Detect which cell encompasses the target text, then output its (X, Y) center coordinate. 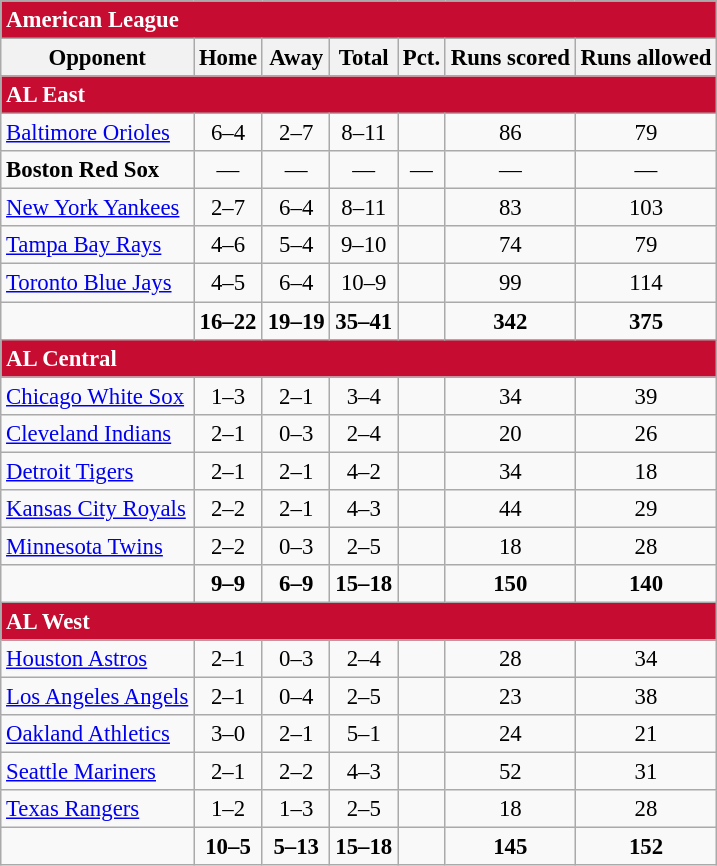
21 (646, 734)
52 (510, 772)
20 (510, 433)
29 (646, 509)
44 (510, 509)
5–13 (296, 847)
6–9 (296, 584)
Runs allowed (646, 58)
86 (510, 133)
342 (510, 321)
Oakland Athletics (98, 734)
5–1 (364, 734)
Opponent (98, 58)
1–2 (228, 809)
Baltimore Orioles (98, 133)
19–19 (296, 321)
AL Central (359, 358)
Houston Astros (98, 659)
Away (296, 58)
5–4 (296, 245)
152 (646, 847)
3–0 (228, 734)
New York Yankees (98, 208)
145 (510, 847)
Los Angeles Angels (98, 697)
150 (510, 584)
Toronto Blue Jays (98, 283)
103 (646, 208)
Cleveland Indians (98, 433)
10–9 (364, 283)
Home (228, 58)
99 (510, 283)
AL East (359, 95)
26 (646, 433)
16–22 (228, 321)
Tampa Bay Rays (98, 245)
Chicago White Sox (98, 396)
Seattle Mariners (98, 772)
4–6 (228, 245)
Boston Red Sox (98, 170)
375 (646, 321)
35–41 (364, 321)
74 (510, 245)
American League (359, 20)
39 (646, 396)
10–5 (228, 847)
114 (646, 283)
Texas Rangers (98, 809)
9–9 (228, 584)
Detroit Tigers (98, 471)
24 (510, 734)
Minnesota Twins (98, 546)
83 (510, 208)
3–4 (364, 396)
4–5 (228, 283)
140 (646, 584)
4–2 (364, 471)
23 (510, 697)
0–4 (296, 697)
Pct. (422, 58)
Kansas City Royals (98, 509)
Runs scored (510, 58)
AL West (359, 621)
31 (646, 772)
Total (364, 58)
9–10 (364, 245)
38 (646, 697)
